From the cell containing the given text, extract its center point as (x, y) coordinate. 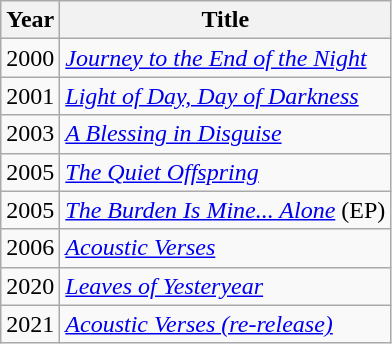
Light of Day, Day of Darkness (226, 96)
2021 (30, 324)
Journey to the End of the Night (226, 58)
Acoustic Verses (226, 248)
2000 (30, 58)
Leaves of Yesteryear (226, 286)
Year (30, 20)
A Blessing in Disguise (226, 134)
2001 (30, 96)
2006 (30, 248)
The Burden Is Mine... Alone (EP) (226, 210)
Acoustic Verses (re-release) (226, 324)
The Quiet Offspring (226, 172)
2020 (30, 286)
2003 (30, 134)
Title (226, 20)
